Determine the [X, Y] coordinate at the center of the cell enclosing the given text.  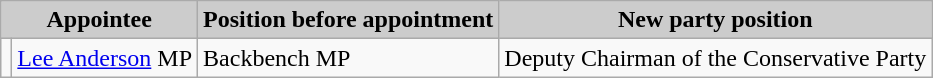
New party position [716, 20]
Position before appointment [348, 20]
Deputy Chairman of the Conservative Party [716, 58]
Lee Anderson MP [105, 58]
Appointee [100, 20]
Backbench MP [348, 58]
